Provide the (X, Y) coordinate of the cell's center where the given text is located.  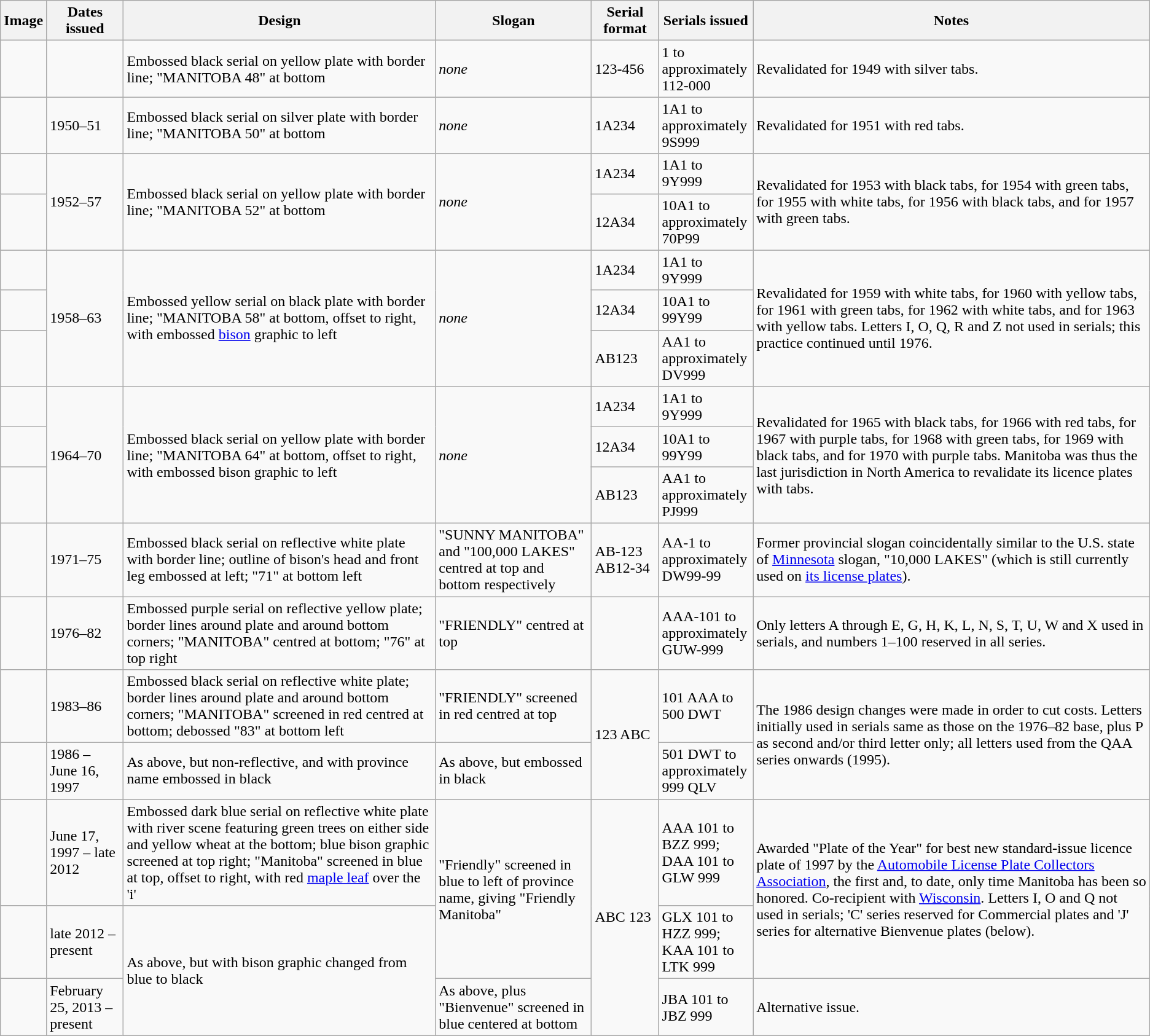
Slogan (514, 21)
1983–86 (85, 707)
10A1 to approximately 70P99 (706, 222)
As above, but embossed in black (514, 771)
Embossed black serial on yellow plate with border line; "MANITOBA 48" at bottom (280, 69)
late 2012 – present (85, 943)
"SUNNY MANITOBA" and "100,000 LAKES" centred at top and bottom respectively (514, 559)
June 17, 1997 – late2012 (85, 853)
AB-123AB12-34 (625, 559)
JBA 101 to JBZ 999 (706, 1007)
123-456 (625, 69)
AA-1 to approximately DW99-99 (706, 559)
AAA-101 to approximately GUW-999 (706, 633)
1976–82 (85, 633)
501 DWT to approximately 999 QLV (706, 771)
1950–51 (85, 125)
Embossed black serial on yellow plate with border line; "MANITOBA 64" at bottom, offset to right, with embossed bison graphic to left (280, 455)
"FRIENDLY" screened in red centred at top (514, 707)
Revalidated for 1951 with red tabs. (952, 125)
Alternative issue. (952, 1007)
"FRIENDLY" centred at top (514, 633)
1986 – June 16, 1997 (85, 771)
As above, but with bison graphic changed from blue to black (280, 971)
1 to approximately 112-000 (706, 69)
Revalidated for 1949 with silver tabs. (952, 69)
1971–75 (85, 559)
Embossed black serial on reflective white plate with border line; outline of bison's head and front leg embossed at left; "71" at bottom left (280, 559)
123 ABC (625, 735)
Notes (952, 21)
Revalidated for 1953 with black tabs, for 1954 with green tabs, for 1955 with white tabs, for 1956 with black tabs, and for 1957 with green tabs. (952, 202)
As above, plus "Bienvenue" screened in blue centered at bottom (514, 1007)
Design (280, 21)
Dates issued (85, 21)
101 AAA to 500 DWT (706, 707)
1964–70 (85, 455)
Serial format (625, 21)
AA1 to approximately PJ999 (706, 495)
As above, but non-reflective, and with province name embossed in black (280, 771)
February 25, 2013 – present (85, 1007)
Embossed black serial on yellow plate with border line; "MANITOBA 52" at bottom (280, 202)
1952–57 (85, 202)
ABC 123 (625, 917)
Only letters A through E, G, H, K, L, N, S, T, U, W and X used in serials, and numbers 1–100 reserved in all series. (952, 633)
GLX 101 to HZZ 999; KAA 101 to LTK 999 (706, 943)
1A1 to approximately 9S999 (706, 125)
AA1 to approximately DV999 (706, 358)
Embossed yellow serial on black plate with border line; "MANITOBA 58" at bottom, offset to right, with embossed bison graphic to left (280, 318)
Serials issued (706, 21)
AAA 101 to BZZ 999; DAA 101 to GLW 999 (706, 853)
1958–63 (85, 318)
"Friendly" screened in blue to left of province name, giving "Friendly Manitoba" (514, 889)
Embossed black serial on silver plate with border line; "MANITOBA 50" at bottom (280, 125)
Image (23, 21)
